Pinpoint the cell where the given text exists, returning its (X, Y) midpoint coordinate. 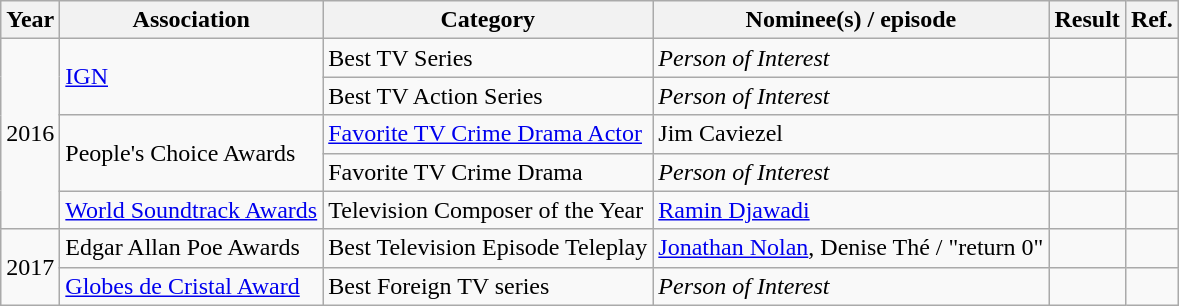
2017 (30, 267)
Best Foreign TV series (488, 286)
Favorite TV Crime Drama Actor (488, 134)
Best TV Series (488, 58)
Ref. (1152, 20)
People's Choice Awards (192, 153)
Year (30, 20)
Jonathan Nolan, Denise Thé / "return 0" (851, 248)
Television Composer of the Year (488, 210)
Best TV Action Series (488, 96)
Association (192, 20)
Edgar Allan Poe Awards (192, 248)
Ramin Djawadi (851, 210)
IGN (192, 77)
Result (1087, 20)
Favorite TV Crime Drama (488, 172)
Nominee(s) / episode (851, 20)
Globes de Cristal Award (192, 286)
2016 (30, 134)
Best Television Episode Teleplay (488, 248)
Jim Caviezel (851, 134)
Category (488, 20)
World Soundtrack Awards (192, 210)
